Return the [x, y] coordinate for the center point of the cell that contains the specified text.  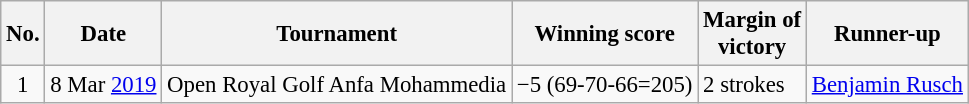
Benjamin Rusch [887, 85]
No. [23, 34]
Open Royal Golf Anfa Mohammedia [337, 85]
Margin ofvictory [752, 34]
2 strokes [752, 85]
1 [23, 85]
Runner-up [887, 34]
−5 (69-70-66=205) [605, 85]
Tournament [337, 34]
Winning score [605, 34]
Date [104, 34]
8 Mar 2019 [104, 85]
